Pinpoint the cell where the given text exists, returning its [X, Y] midpoint coordinate. 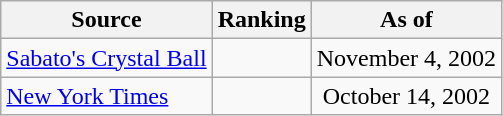
New York Times [106, 96]
As of [406, 20]
Source [106, 20]
Sabato's Crystal Ball [106, 58]
November 4, 2002 [406, 58]
Ranking [262, 20]
October 14, 2002 [406, 96]
